Output the (x, y) coordinate of the center of the cell containing the given text.  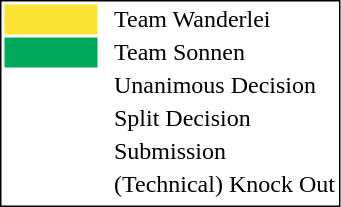
Submission (224, 151)
Split Decision (224, 119)
Team Sonnen (224, 53)
Unanimous Decision (224, 85)
(Technical) Knock Out (224, 185)
Team Wanderlei (224, 19)
